Output the [x, y] coordinate of the center of the cell containing the given text.  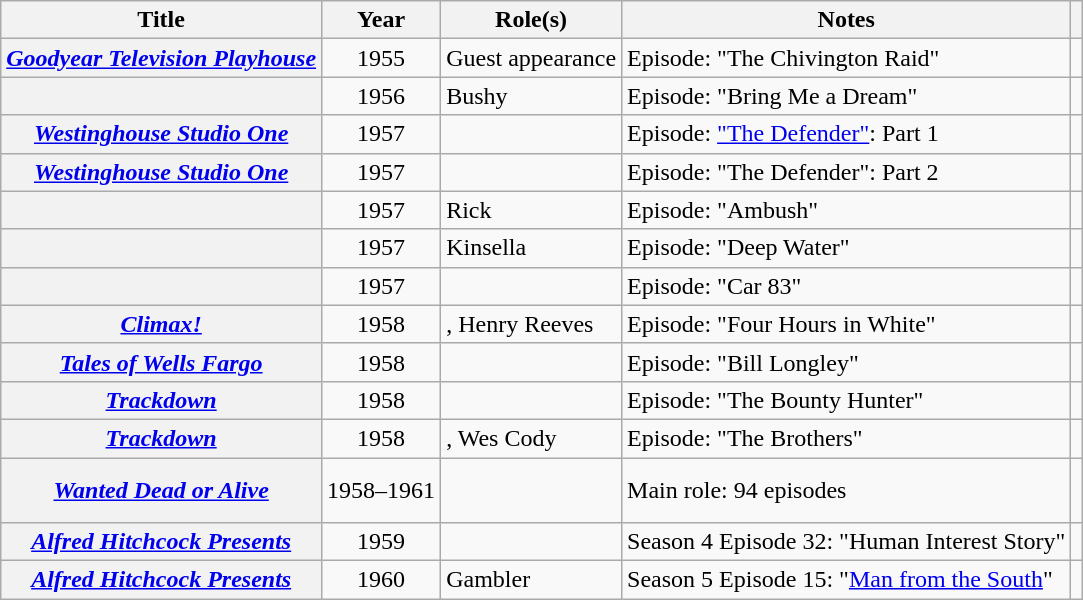
1960 [382, 580]
Guest appearance [532, 58]
, Wes Cody [532, 438]
Episode: "The Defender": Part 2 [846, 172]
Episode: "Car 83" [846, 286]
Episode: "Bill Longley" [846, 362]
Episode: "Ambush" [846, 210]
Kinsella [532, 248]
Goodyear Television Playhouse [162, 58]
1955 [382, 58]
Notes [846, 20]
Gambler [532, 580]
Rick [532, 210]
Climax! [162, 324]
1959 [382, 542]
Episode: "Bring Me a Dream" [846, 96]
Episode: "The Brothers" [846, 438]
Title [162, 20]
Main role: 94 episodes [846, 490]
1958–1961 [382, 490]
Episode: "The Defender": Part 1 [846, 134]
Episode: "Deep Water" [846, 248]
Episode: "The Bounty Hunter" [846, 400]
Episode: "The Chivington Raid" [846, 58]
, Henry Reeves [532, 324]
Year [382, 20]
Season 5 Episode 15: "Man from the South" [846, 580]
Tales of Wells Fargo [162, 362]
1956 [382, 96]
Bushy [532, 96]
Episode: "Four Hours in White" [846, 324]
Season 4 Episode 32: "Human Interest Story" [846, 542]
Role(s) [532, 20]
Wanted Dead or Alive [162, 490]
